Output the (x, y) coordinate of the center of the cell containing the given text.  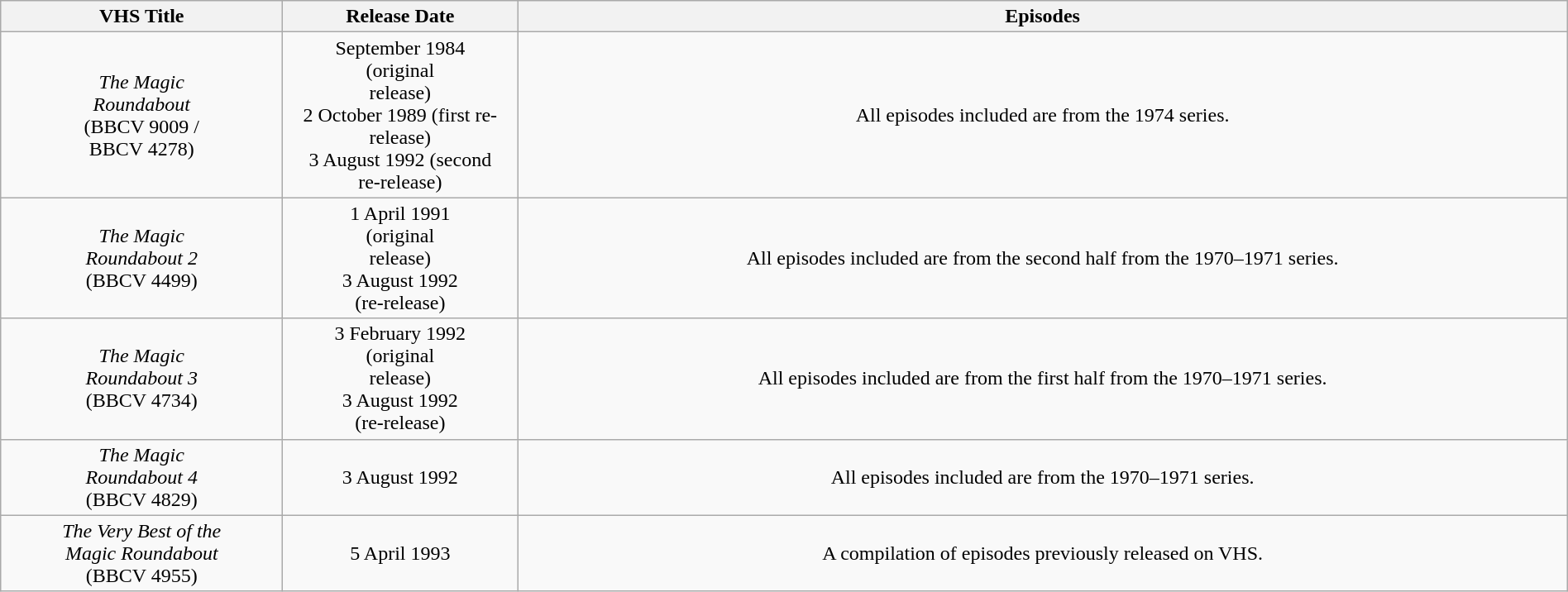
September 1984(originalrelease)2 October 1989 (first re-release)3 August 1992 (secondre-release) (400, 115)
Episodes (1042, 17)
All episodes included are from the first half from the 1970–1971 series. (1042, 379)
Release Date (400, 17)
A compilation of episodes previously released on VHS. (1042, 553)
3 February 1992(originalrelease)3 August 1992(re-release) (400, 379)
VHS Title (142, 17)
The MagicRoundabout 2(BBCV 4499) (142, 258)
1 April 1991(originalrelease)3 August 1992(re-release) (400, 258)
The MagicRoundabout 3(BBCV 4734) (142, 379)
The Very Best of theMagic Roundabout(BBCV 4955) (142, 553)
All episodes included are from the 1970–1971 series. (1042, 477)
The MagicRoundabout 4(BBCV 4829) (142, 477)
5 April 1993 (400, 553)
The MagicRoundabout(BBCV 9009 /BBCV 4278) (142, 115)
All episodes included are from the 1974 series. (1042, 115)
All episodes included are from the second half from the 1970–1971 series. (1042, 258)
3 August 1992 (400, 477)
